Identify which cell holds the provided text, then report its [x, y] central coordinate. 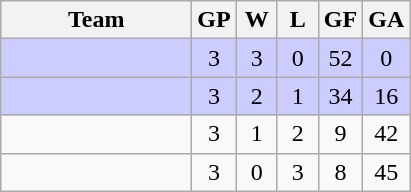
52 [340, 58]
GP [214, 20]
8 [340, 172]
GF [340, 20]
45 [386, 172]
16 [386, 96]
9 [340, 134]
GA [386, 20]
34 [340, 96]
W [256, 20]
L [298, 20]
42 [386, 134]
Team [96, 20]
